Search for the cell housing the specified text and yield its [x, y] center coordinate. 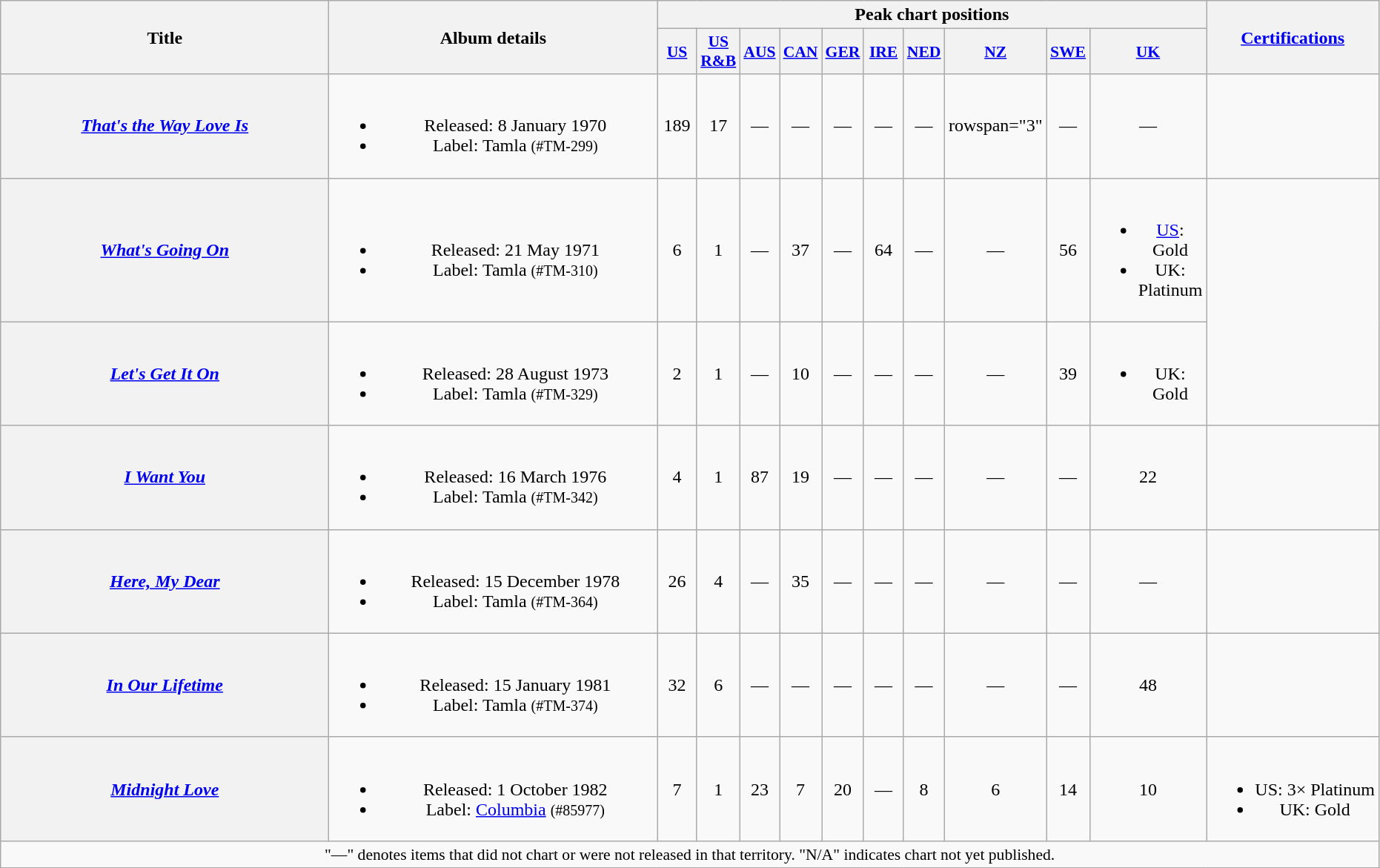
23 [759, 789]
2 [677, 374]
20 [843, 789]
8 [924, 789]
Released: 21 May 1971Label: Tamla (#TM-310) [494, 250]
SWE [1068, 52]
Released: 16 March 1976Label: Tamla (#TM-342) [494, 477]
NZ [995, 52]
32 [677, 685]
US: GoldUK: Platinum [1148, 250]
US [677, 52]
37 [800, 250]
17 [718, 126]
That's the Way Love Is [165, 126]
Album details [494, 37]
Released: 15 December 1978Label: Tamla (#TM-364) [494, 581]
39 [1068, 374]
26 [677, 581]
USR&B [718, 52]
I Want You [165, 477]
Released: 28 August 1973Label: Tamla (#TM-329) [494, 374]
87 [759, 477]
"—" denotes items that did not chart or were not released in that territory. "N/A" indicates chart not yet published. [690, 854]
64 [883, 250]
Released: 15 January 1981Label: Tamla (#TM-374) [494, 685]
14 [1068, 789]
In Our Lifetime [165, 685]
Here, My Dear [165, 581]
Title [165, 37]
56 [1068, 250]
189 [677, 126]
48 [1148, 685]
rowspan="3" [995, 126]
Midnight Love [165, 789]
US: 3× PlatinumUK: Gold [1293, 789]
Released: 8 January 1970Label: Tamla (#TM-299) [494, 126]
22 [1148, 477]
NED [924, 52]
IRE [883, 52]
AUS [759, 52]
Let's Get It On [165, 374]
Peak chart positions [932, 15]
What's Going On [165, 250]
UK: Gold [1148, 374]
Released: 1 October 1982Label: Columbia (#85977) [494, 789]
Certifications [1293, 37]
35 [800, 581]
GER [843, 52]
UK [1148, 52]
CAN [800, 52]
19 [800, 477]
